Output the (x, y) coordinate of the center of the cell containing the given text.  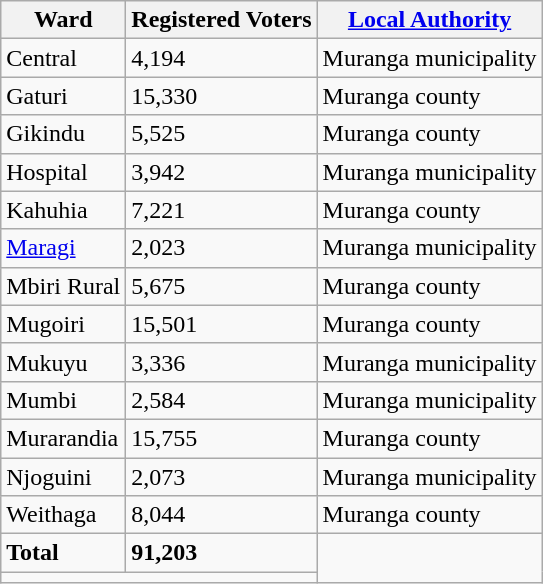
5,525 (222, 134)
Hospital (64, 172)
4,194 (222, 58)
Maragi (64, 248)
2,584 (222, 400)
Local Authority (430, 20)
Gikindu (64, 134)
15,330 (222, 96)
8,044 (222, 515)
Kahuhia (64, 210)
15,755 (222, 438)
2,073 (222, 477)
3,336 (222, 362)
Njoguini (64, 477)
Mugoiri (64, 324)
Mukuyu (64, 362)
Central (64, 58)
3,942 (222, 172)
91,203 (222, 553)
5,675 (222, 286)
Total (64, 553)
Gaturi (64, 96)
Murarandia (64, 438)
15,501 (222, 324)
Mumbi (64, 400)
Registered Voters (222, 20)
Weithaga (64, 515)
7,221 (222, 210)
2,023 (222, 248)
Ward (64, 20)
Mbiri Rural (64, 286)
